Output the [x, y] coordinate of the center of the cell containing the given text.  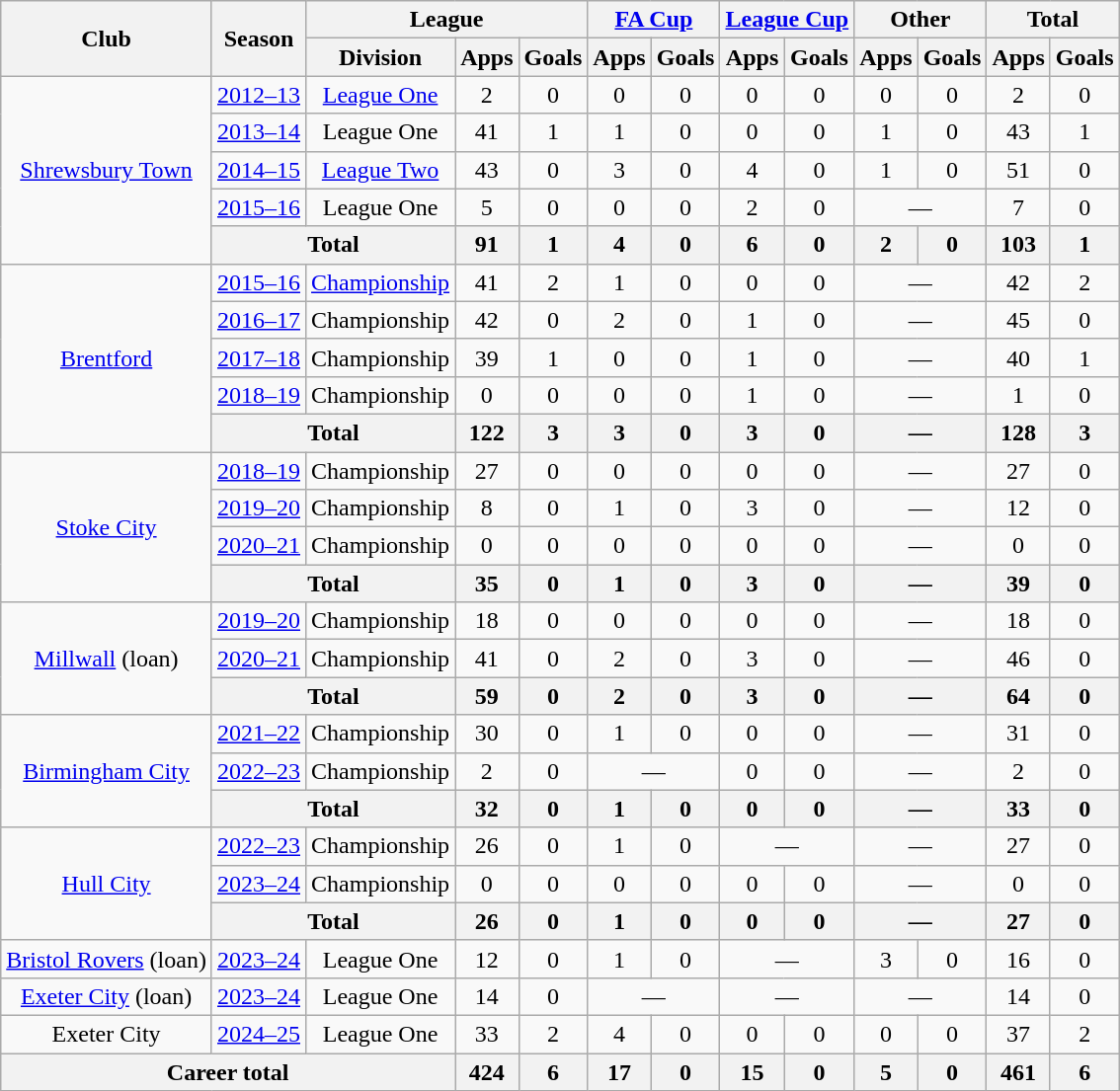
32 [487, 809]
FA Cup [654, 20]
Season [259, 39]
7 [1018, 207]
91 [487, 245]
2016–17 [259, 320]
45 [1018, 320]
Other [920, 20]
40 [1018, 357]
League Cup [787, 20]
2021–22 [259, 734]
Division [381, 57]
Exeter City [107, 1034]
League [446, 20]
128 [1018, 432]
46 [1018, 659]
Career total [228, 1071]
8 [487, 508]
Brentford [107, 357]
2013–14 [259, 132]
Exeter City (loan) [107, 996]
Birmingham City [107, 771]
31 [1018, 734]
103 [1018, 245]
Club [107, 39]
2012–13 [259, 95]
51 [1018, 170]
461 [1018, 1071]
Shrewsbury Town [107, 170]
2014–15 [259, 170]
Hull City [107, 884]
59 [487, 696]
122 [487, 432]
424 [487, 1071]
64 [1018, 696]
15 [753, 1071]
Millwall (loan) [107, 659]
2024–25 [259, 1034]
2017–18 [259, 357]
16 [1018, 959]
17 [619, 1071]
30 [487, 734]
Stoke City [107, 527]
League Two [381, 170]
35 [487, 584]
Bristol Rovers (loan) [107, 959]
37 [1018, 1034]
